Capture the cell that displays the provided text and extract its (X, Y) central coordinate. 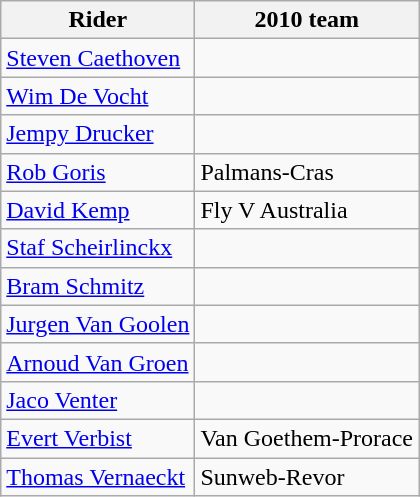
Arnoud Van Groen (98, 362)
Jaco Venter (98, 400)
Jempy Drucker (98, 134)
Wim De Vocht (98, 96)
David Kemp (98, 210)
Van Goethem-Prorace (307, 438)
Rider (98, 20)
Bram Schmitz (98, 286)
2010 team (307, 20)
Sunweb-Revor (307, 477)
Staf Scheirlinckx (98, 248)
Jurgen Van Goolen (98, 324)
Rob Goris (98, 172)
Fly V Australia (307, 210)
Palmans-Cras (307, 172)
Evert Verbist (98, 438)
Steven Caethoven (98, 58)
Thomas Vernaeckt (98, 477)
